Find where the given text appears and provide that cell's center as (X, Y) coordinate. 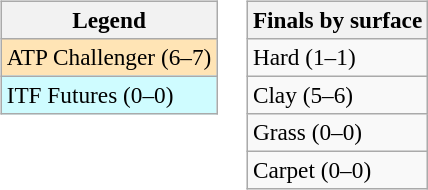
Finals by surface (337, 20)
ITF Futures (0–0) (108, 95)
Hard (1–1) (337, 57)
Legend (108, 20)
Grass (0–0) (337, 133)
Carpet (0–0) (337, 171)
ATP Challenger (6–7) (108, 57)
Clay (5–6) (337, 95)
